From the cell containing the given text, extract its center point as (x, y) coordinate. 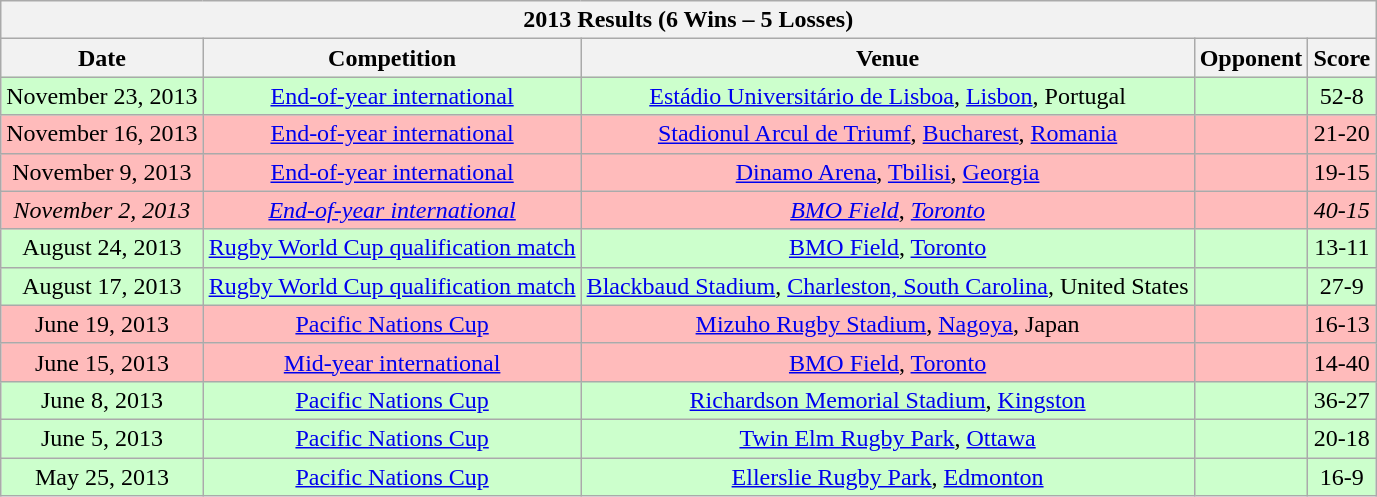
Venue (888, 58)
Score (1342, 58)
52-8 (1342, 96)
14-40 (1342, 362)
May 25, 2013 (102, 477)
August 24, 2013 (102, 248)
36-27 (1342, 400)
November 2, 2013 (102, 210)
Date (102, 58)
16-13 (1342, 324)
November 23, 2013 (102, 96)
Mizuho Rugby Stadium, Nagoya, Japan (888, 324)
2013 Results (6 Wins – 5 Losses) (688, 20)
Stadionul Arcul de Triumf, Bucharest, Romania (888, 134)
Richardson Memorial Stadium, Kingston (888, 400)
June 19, 2013 (102, 324)
Dinamo Arena, Tbilisi, Georgia (888, 172)
June 8, 2013 (102, 400)
June 15, 2013 (102, 362)
Ellerslie Rugby Park, Edmonton (888, 477)
Competition (392, 58)
November 16, 2013 (102, 134)
August 17, 2013 (102, 286)
Opponent (1251, 58)
40-15 (1342, 210)
Mid-year international (392, 362)
Estádio Universitário de Lisboa, Lisbon, Portugal (888, 96)
27-9 (1342, 286)
June 5, 2013 (102, 438)
21-20 (1342, 134)
20-18 (1342, 438)
13-11 (1342, 248)
Twin Elm Rugby Park, Ottawa (888, 438)
19-15 (1342, 172)
Blackbaud Stadium, Charleston, South Carolina, United States (888, 286)
November 9, 2013 (102, 172)
16-9 (1342, 477)
